Return the [x, y] coordinate for the center point of the cell that contains the specified text.  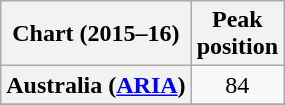
84 [237, 85]
Chart (2015–16) [96, 34]
Australia (ARIA) [96, 85]
Peakposition [237, 34]
